Output the (x, y) coordinate of the center of the cell containing the given text.  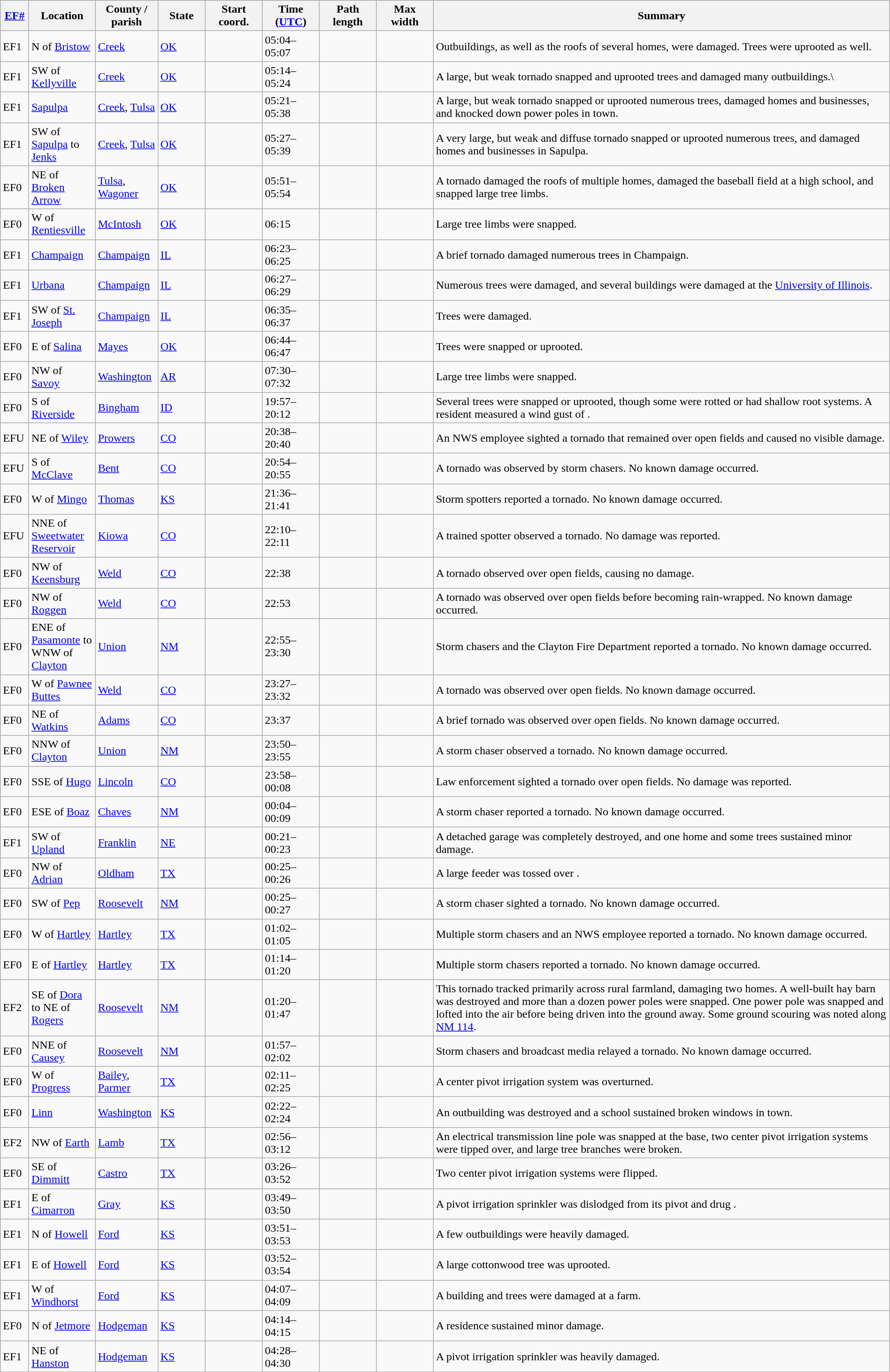
Mayes (127, 346)
05:14–05:24 (291, 77)
NE (181, 842)
A pivot irrigation sprinkler was heavily damaged. (661, 1357)
W of Hartley (62, 934)
N of Jetmore (62, 1326)
Several trees were snapped or uprooted, though some were rotted or had shallow root systems. A resident measured a wind gust of . (661, 407)
S of Riverside (62, 407)
A large, but weak tornado snapped or uprooted numerous trees, damaged homes and businesses, and knocked down power poles in town. (661, 107)
W of Pawnee Buttes (62, 690)
05:04–05:07 (291, 46)
NNE of Causey (62, 1051)
A pivot irrigation sprinkler was dislodged from its pivot and drug . (661, 1203)
19:57–20:12 (291, 407)
NW of Roggen (62, 604)
06:35–06:37 (291, 315)
Max width (405, 16)
23:37 (291, 720)
20:54–20:55 (291, 468)
County / parish (127, 16)
NNE of Sweetwater Reservoir (62, 536)
Numerous trees were damaged, and several buildings were damaged at the University of Illinois. (661, 285)
01:57–02:02 (291, 1051)
An outbuilding was destroyed and a school sustained broken windows in town. (661, 1112)
SW of Kellyville (62, 77)
SW of Sapulpa to Jenks (62, 144)
Start coord. (234, 16)
NE of Broken Arrow (62, 187)
Thomas (127, 499)
Location (62, 16)
A few outbuildings were heavily damaged. (661, 1234)
04:28–04:30 (291, 1357)
A storm chaser sighted a tornado. No known damage occurred. (661, 903)
Chaves (127, 812)
W of Windhorst (62, 1295)
23:27–23:32 (291, 690)
Lamb (127, 1142)
State (181, 16)
A tornado damaged the roofs of multiple homes, damaged the baseball field at a high school, and snapped large tree limbs. (661, 187)
Multiple storm chasers reported a tornado. No known damage occurred. (661, 965)
SE of Dimmitt (62, 1173)
An NWS employee sighted a tornado that remained over open fields and caused no visible damage. (661, 438)
NE of Watkins (62, 720)
SE of Dora to NE of Rogers (62, 1008)
NNW of Clayton (62, 751)
NW of Earth (62, 1142)
Multiple storm chasers and an NWS employee reported a tornado. No known damage occurred. (661, 934)
SW of Pep (62, 903)
Trees were damaged. (661, 315)
01:20–01:47 (291, 1008)
04:07–04:09 (291, 1295)
A tornado was observed over open fields before becoming rain-wrapped. No known damage occurred. (661, 604)
03:49–03:50 (291, 1203)
07:30–07:32 (291, 376)
NW of Keensburg (62, 573)
Storm spotters reported a tornado. No known damage occurred. (661, 499)
McIntosh (127, 224)
A trained spotter observed a tornado. No damage was reported. (661, 536)
E of Cimarron (62, 1203)
W of Progress (62, 1081)
01:14–01:20 (291, 965)
02:22–02:24 (291, 1112)
Tulsa, Wagoner (127, 187)
A detached garage was completely destroyed, and one home and some trees sustained minor damage. (661, 842)
W of Mingo (62, 499)
NE of Hanston (62, 1357)
Prowers (127, 438)
03:26–03:52 (291, 1173)
A tornado was observed by storm chasers. No known damage occurred. (661, 468)
Sapulpa (62, 107)
W of Rentiesville (62, 224)
A center pivot irrigation system was overturned. (661, 1081)
Lincoln (127, 781)
Bingham (127, 407)
06:27–06:29 (291, 285)
A storm chaser observed a tornado. No known damage occurred. (661, 751)
23:50–23:55 (291, 751)
SW of St. Joseph (62, 315)
06:15 (291, 224)
A large cottonwood tree was uprooted. (661, 1265)
Storm chasers and the Clayton Fire Department reported a tornado. No known damage occurred. (661, 647)
SSE of Hugo (62, 781)
A tornado observed over open fields, causing no damage. (661, 573)
ID (181, 407)
N of Howell (62, 1234)
A large, but weak tornado snapped and uprooted trees and damaged many outbuildings.\ (661, 77)
A very large, but weak and diffuse tornado snapped or uprooted numerous trees, and damaged homes and businesses in Sapulpa. (661, 144)
Franklin (127, 842)
E of Salina (62, 346)
Time (UTC) (291, 16)
03:52–03:54 (291, 1265)
ENE of Pasamonte to WNW of Clayton (62, 647)
AR (181, 376)
Gray (127, 1203)
22:38 (291, 573)
20:38–20:40 (291, 438)
06:23–06:25 (291, 254)
N of Bristow (62, 46)
A large feeder was tossed over . (661, 873)
05:27–05:39 (291, 144)
SW of Upland (62, 842)
00:25–00:26 (291, 873)
05:51–05:54 (291, 187)
21:36–21:41 (291, 499)
23:58–00:08 (291, 781)
Outbuildings, as well as the roofs of several homes, were damaged. Trees were uprooted as well. (661, 46)
E of Howell (62, 1265)
NW of Savoy (62, 376)
04:14–04:15 (291, 1326)
05:21–05:38 (291, 107)
Trees were snapped or uprooted. (661, 346)
06:44–06:47 (291, 346)
Kiowa (127, 536)
A storm chaser reported a tornado. No known damage occurred. (661, 812)
00:21–00:23 (291, 842)
00:25–00:27 (291, 903)
S of McClave (62, 468)
00:04–00:09 (291, 812)
Castro (127, 1173)
EF# (15, 16)
A brief tornado damaged numerous trees in Champaign. (661, 254)
Two center pivot irrigation systems were flipped. (661, 1173)
03:51–03:53 (291, 1234)
Path length (347, 16)
Bent (127, 468)
NW of Adrian (62, 873)
22:55–23:30 (291, 647)
A building and trees were damaged at a farm. (661, 1295)
02:11–02:25 (291, 1081)
Bailey, Parmer (127, 1081)
A residence sustained minor damage. (661, 1326)
22:10–22:11 (291, 536)
Storm chasers and broadcast media relayed a tornado. No known damage occurred. (661, 1051)
Adams (127, 720)
Summary (661, 16)
22:53 (291, 604)
NE of Wiley (62, 438)
A tornado was observed over open fields. No known damage occurred. (661, 690)
Linn (62, 1112)
Urbana (62, 285)
ESE of Boaz (62, 812)
Law enforcement sighted a tornado over open fields. No damage was reported. (661, 781)
02:56–03:12 (291, 1142)
01:02–01:05 (291, 934)
A brief tornado was observed over open fields. No known damage occurred. (661, 720)
Oldham (127, 873)
E of Hartley (62, 965)
